Return (x, y) of the center of cell containing provided text 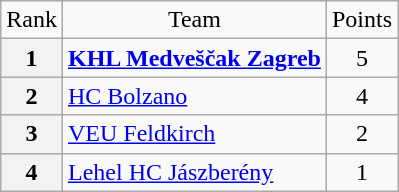
Points (362, 20)
3 (32, 134)
Rank (32, 20)
Lehel HC Jászberény (194, 172)
KHL Medveščak Zagreb (194, 58)
VEU Feldkirch (194, 134)
HC Bolzano (194, 96)
Team (194, 20)
5 (362, 58)
